Detect which cell encompasses the target text, then output its (X, Y) center coordinate. 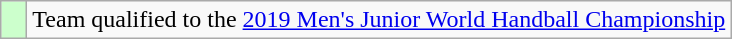
Team qualified to the 2019 Men's Junior World Handball Championship (379, 20)
